Find where the given text appears and provide that cell's center as (X, Y) coordinate. 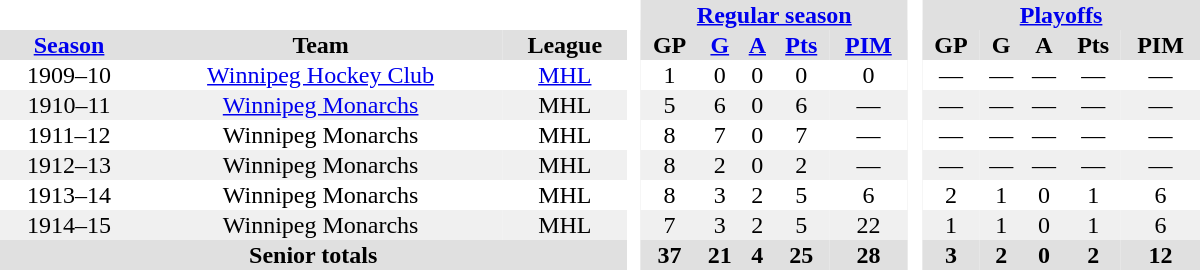
1913–14 (69, 195)
Winnipeg Hockey Club (320, 75)
1912–13 (69, 165)
Senior totals (313, 255)
Playoffs (1061, 15)
1909–10 (69, 75)
4 (757, 255)
25 (801, 255)
1911–12 (69, 135)
28 (868, 255)
37 (670, 255)
Regular season (774, 15)
Season (69, 45)
21 (720, 255)
12 (1160, 255)
League (564, 45)
Team (320, 45)
22 (868, 225)
1910–11 (69, 105)
1914–15 (69, 225)
